Locate the cell with the specified text and output its (x, y) center coordinate. 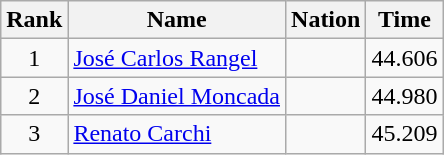
44.980 (404, 96)
44.606 (404, 58)
1 (34, 58)
Name (177, 20)
2 (34, 96)
Nation (326, 20)
45.209 (404, 134)
Rank (34, 20)
Time (404, 20)
José Daniel Moncada (177, 96)
3 (34, 134)
José Carlos Rangel (177, 58)
Renato Carchi (177, 134)
